Locate the cell with the specified text and output its [x, y] center coordinate. 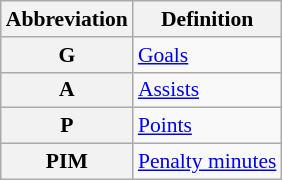
Goals [208, 55]
Abbreviation [67, 19]
G [67, 55]
Definition [208, 19]
Assists [208, 90]
A [67, 90]
Points [208, 126]
P [67, 126]
PIM [67, 162]
Penalty minutes [208, 162]
